For the text-containing cell, return its midpoint in (X, Y) coordinate format. 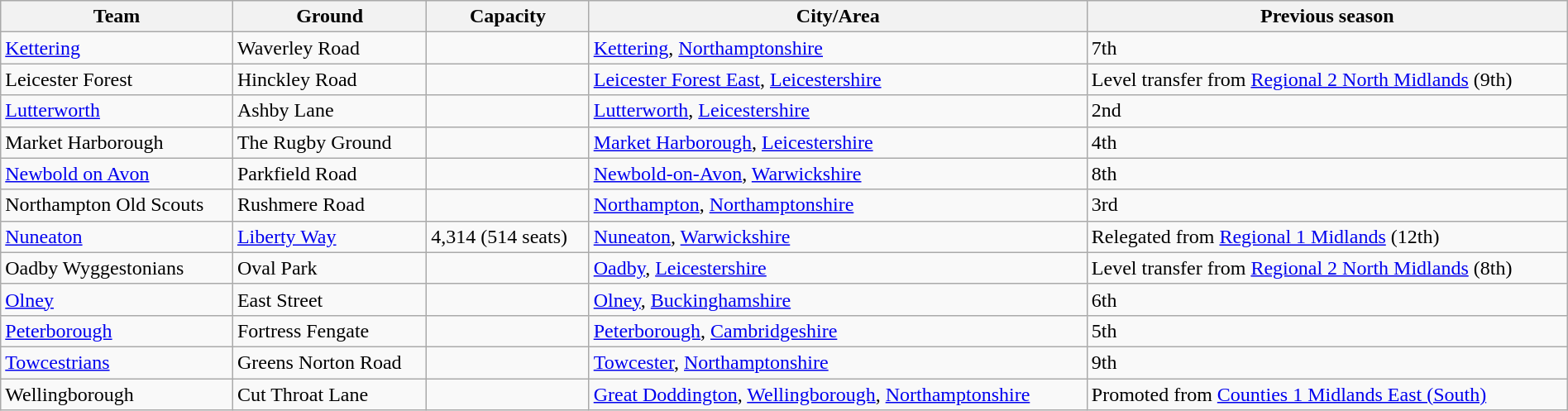
Previous season (1327, 17)
Cut Throat Lane (329, 394)
Northampton Old Scouts (117, 205)
East Street (329, 299)
Market Harborough, Leicestershire (838, 142)
Level transfer from Regional 2 North Midlands (8th) (1327, 268)
Newbold-on-Avon, Warwickshire (838, 174)
Nuneaton, Warwickshire (838, 237)
Lutterworth (117, 111)
Liberty Way (329, 237)
Parkfield Road (329, 174)
3rd (1327, 205)
Waverley Road (329, 48)
The Rugby Ground (329, 142)
Team (117, 17)
Level transfer from Regional 2 North Midlands (9th) (1327, 79)
Towcester, Northamptonshire (838, 362)
Olney, Buckinghamshire (838, 299)
Nuneaton (117, 237)
Hinckley Road (329, 79)
Capacity (508, 17)
Peterborough, Cambridgeshire (838, 331)
6th (1327, 299)
Relegated from Regional 1 Midlands (12th) (1327, 237)
Northampton, Northamptonshire (838, 205)
4,314 (514 seats) (508, 237)
Oadby Wyggestonians (117, 268)
Wellingborough (117, 394)
City/Area (838, 17)
Ground (329, 17)
2nd (1327, 111)
Greens Norton Road (329, 362)
4th (1327, 142)
7th (1327, 48)
Peterborough (117, 331)
Kettering (117, 48)
Market Harborough (117, 142)
Oval Park (329, 268)
5th (1327, 331)
Leicester Forest (117, 79)
9th (1327, 362)
Kettering, Northamptonshire (838, 48)
Leicester Forest East, Leicestershire (838, 79)
Promoted from Counties 1 Midlands East (South) (1327, 394)
Rushmere Road (329, 205)
Oadby, Leicestershire (838, 268)
Newbold on Avon (117, 174)
Towcestrians (117, 362)
Lutterworth, Leicestershire (838, 111)
Fortress Fengate (329, 331)
Ashby Lane (329, 111)
Olney (117, 299)
8th (1327, 174)
Great Doddington, Wellingborough, Northamptonshire (838, 394)
